Detect which cell encompasses the target text, then output its [X, Y] center coordinate. 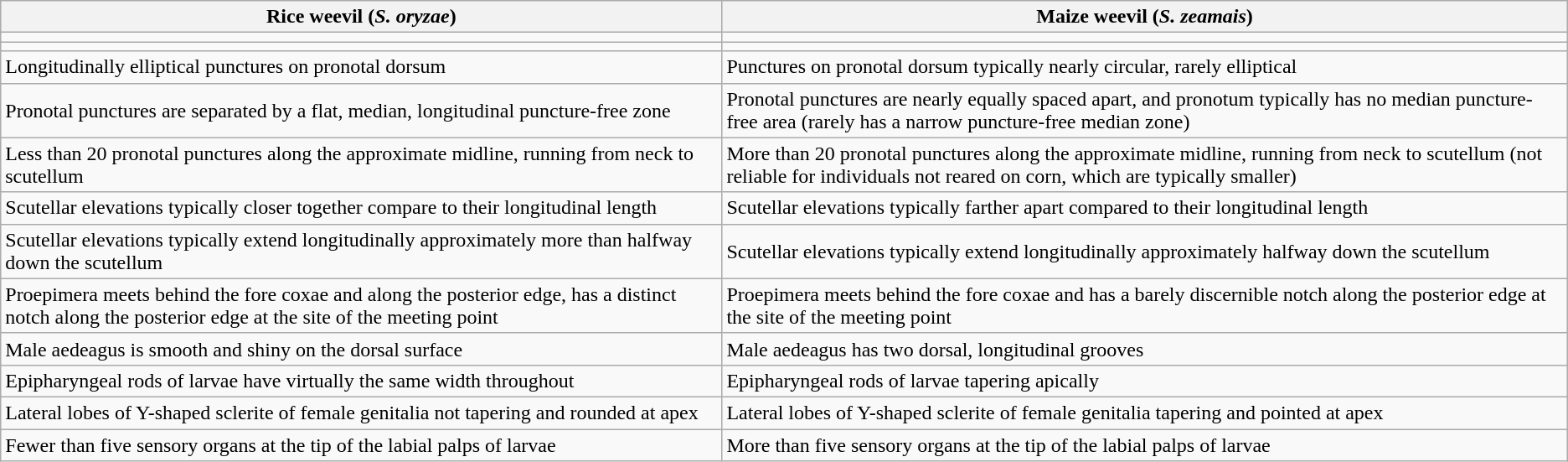
Pronotal punctures are separated by a flat, median, longitudinal puncture-free zone [362, 111]
Proepimera meets behind the fore coxae and has a barely discernible notch along the posterior edge at the site of the meeting point [1144, 305]
Punctures on pronotal dorsum typically nearly circular, rarely elliptical [1144, 67]
Longitudinally elliptical punctures on pronotal dorsum [362, 67]
Scutellar elevations typically closer together compare to their longitudinal length [362, 208]
Lateral lobes of Y-shaped sclerite of female genitalia not tapering and rounded at apex [362, 413]
Scutellar elevations typically farther apart compared to their longitudinal length [1144, 208]
Epipharyngeal rods of larvae tapering apically [1144, 381]
Male aedeagus is smooth and shiny on the dorsal surface [362, 349]
Less than 20 pronotal punctures along the approximate midline, running from neck to scutellum [362, 164]
Fewer than five sensory organs at the tip of the labial palps of larvae [362, 445]
More than five sensory organs at the tip of the labial palps of larvae [1144, 445]
Scutellar elevations typically extend longitudinally approximately halfway down the scutellum [1144, 252]
Scutellar elevations typically extend longitudinally approximately more than halfway down the scutellum [362, 252]
Proepimera meets behind the fore coxae and along the posterior edge, has a distinct notch along the posterior edge at the site of the meeting point [362, 305]
Epipharyngeal rods of larvae have virtually the same width throughout [362, 381]
Rice weevil (S. oryzae) [362, 17]
Male aedeagus has two dorsal, longitudinal grooves [1144, 349]
Maize weevil (S. zeamais) [1144, 17]
Lateral lobes of Y-shaped sclerite of female genitalia tapering and pointed at apex [1144, 413]
